Locate the cell with the specified text and output its (x, y) center coordinate. 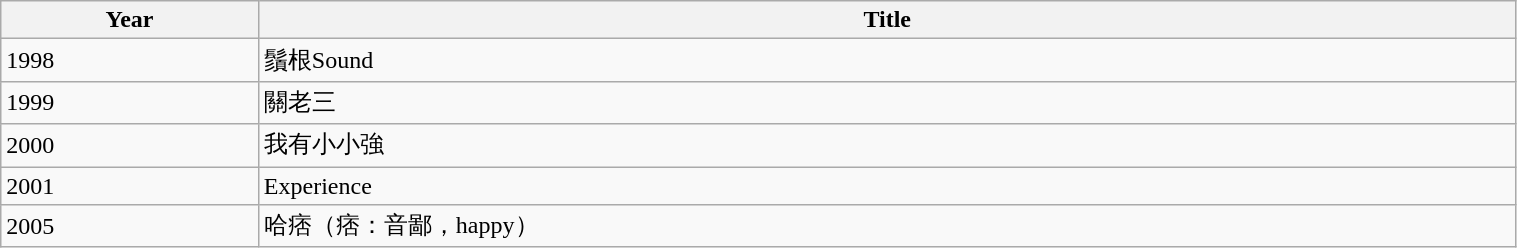
Title (887, 20)
2001 (130, 185)
鬚根Sound (887, 60)
1999 (130, 102)
Experience (887, 185)
Year (130, 20)
哈痞（痞：音鄙，happy） (887, 226)
關老三 (887, 102)
2005 (130, 226)
2000 (130, 146)
我有小小強 (887, 146)
1998 (130, 60)
